Capture the cell that displays the provided text and extract its (x, y) central coordinate. 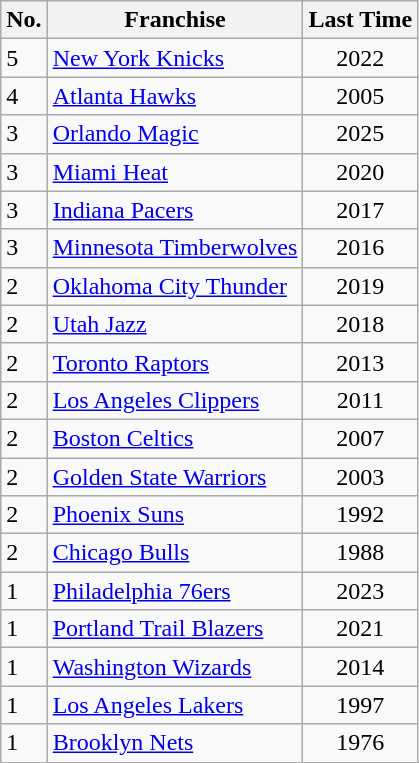
2019 (360, 286)
2005 (360, 96)
Oklahoma City Thunder (175, 286)
Golden State Warriors (175, 477)
2014 (360, 667)
1992 (360, 515)
2011 (360, 400)
Brooklyn Nets (175, 743)
Los Angeles Lakers (175, 705)
2023 (360, 591)
2022 (360, 58)
Boston Celtics (175, 438)
Phoenix Suns (175, 515)
1976 (360, 743)
Toronto Raptors (175, 362)
Chicago Bulls (175, 553)
New York Knicks (175, 58)
2021 (360, 629)
Indiana Pacers (175, 210)
4 (24, 96)
Portland Trail Blazers (175, 629)
Miami Heat (175, 172)
Last Time (360, 20)
Philadelphia 76ers (175, 591)
2017 (360, 210)
5 (24, 58)
2003 (360, 477)
2013 (360, 362)
2020 (360, 172)
Atlanta Hawks (175, 96)
1988 (360, 553)
No. (24, 20)
2025 (360, 134)
Los Angeles Clippers (175, 400)
Minnesota Timberwolves (175, 248)
Washington Wizards (175, 667)
2007 (360, 438)
2018 (360, 324)
Franchise (175, 20)
Utah Jazz (175, 324)
2016 (360, 248)
1997 (360, 705)
Orlando Magic (175, 134)
